Provide the (x, y) coordinate of the cell's center where the given text is located.  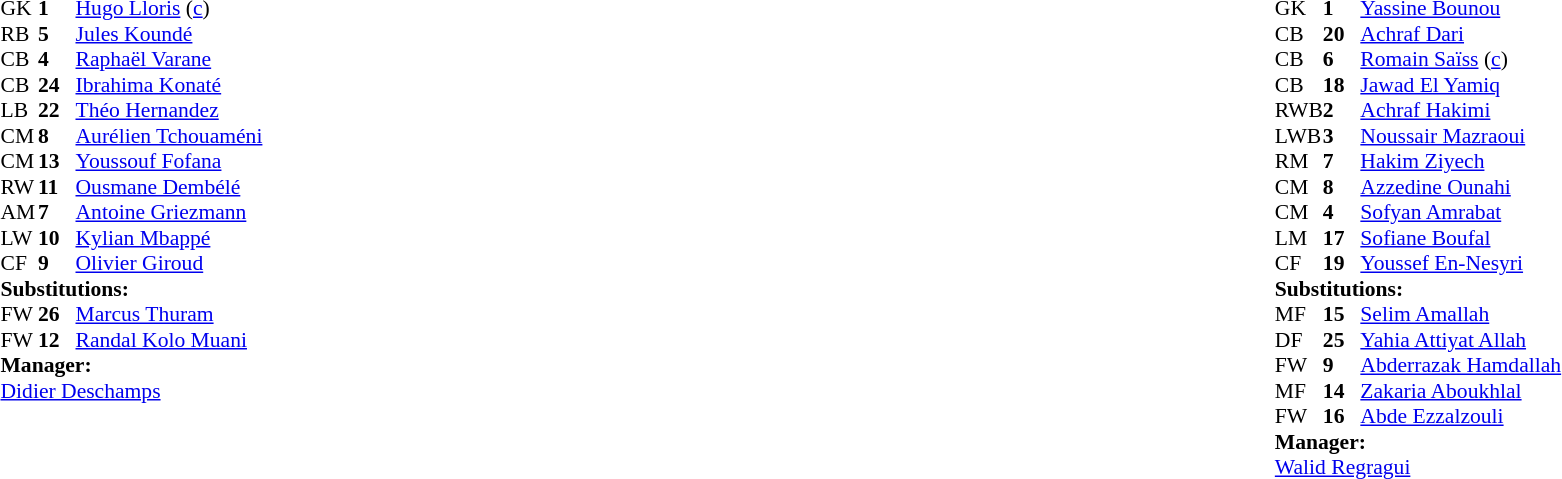
Théo Hernandez (170, 111)
5 (57, 34)
14 (1342, 391)
Jules Koundé (170, 34)
Kylian Mbappé (170, 238)
Olivier Giroud (170, 263)
16 (1342, 417)
Noussair Mazraoui (1460, 136)
Randal Kolo Muani (170, 340)
Antoine Griezmann (170, 213)
Sofyan Amrabat (1460, 213)
LW (19, 238)
Raphaël Varane (170, 59)
RW (19, 187)
DF (1299, 340)
Aurélien Tchouaméni (170, 136)
17 (1342, 238)
18 (1342, 85)
Yahia Attiyat Allah (1460, 340)
AM (19, 213)
Didier Deschamps (131, 391)
Ibrahima Konaté (170, 85)
12 (57, 340)
19 (1342, 263)
3 (1342, 136)
Marcus Thuram (170, 315)
Romain Saïss (c) (1460, 59)
Ousmane Dembélé (170, 187)
20 (1342, 34)
LM (1299, 238)
6 (1342, 59)
Zakaria Aboukhlal (1460, 391)
RM (1299, 161)
Youssouf Fofana (170, 161)
2 (1342, 111)
LWB (1299, 136)
Abde Ezzalzouli (1460, 417)
RWB (1299, 111)
24 (57, 85)
15 (1342, 315)
11 (57, 187)
Achraf Dari (1460, 34)
Abderrazak Hamdallah (1460, 365)
Achraf Hakimi (1460, 111)
Hakim Ziyech (1460, 161)
Azzedine Ounahi (1460, 187)
26 (57, 315)
RB (19, 34)
22 (57, 111)
10 (57, 238)
25 (1342, 340)
Jawad El Yamiq (1460, 85)
LB (19, 111)
Youssef En-Nesyri (1460, 263)
Sofiane Boufal (1460, 238)
13 (57, 161)
Selim Amallah (1460, 315)
